For the text-containing cell, return its midpoint in [X, Y] coordinate format. 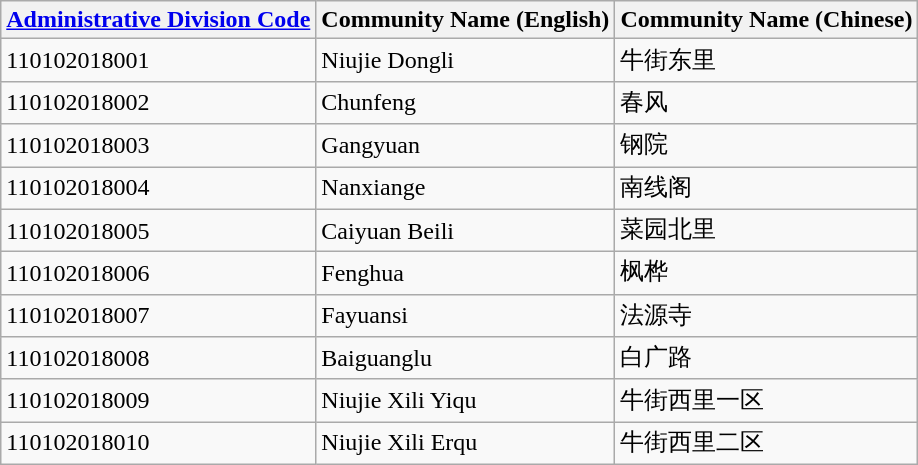
110102018006 [158, 274]
牛街东里 [766, 60]
春风 [766, 102]
Nanxiange [466, 188]
牛街西里一区 [766, 400]
Niujie Xili Yiqu [466, 400]
菜园北里 [766, 230]
Baiguanglu [466, 358]
110102018003 [158, 146]
110102018009 [158, 400]
Community Name (Chinese) [766, 20]
110102018004 [158, 188]
枫桦 [766, 274]
Chunfeng [466, 102]
牛街西里二区 [766, 444]
法源寺 [766, 316]
钢院 [766, 146]
Community Name (English) [466, 20]
110102018007 [158, 316]
Niujie Xili Erqu [466, 444]
110102018001 [158, 60]
110102018005 [158, 230]
Administrative Division Code [158, 20]
110102018002 [158, 102]
110102018010 [158, 444]
110102018008 [158, 358]
Gangyuan [466, 146]
Niujie Dongli [466, 60]
南线阁 [766, 188]
白广路 [766, 358]
Fenghua [466, 274]
Caiyuan Beili [466, 230]
Fayuansi [466, 316]
